From the cell containing the given text, extract its center point as (X, Y) coordinate. 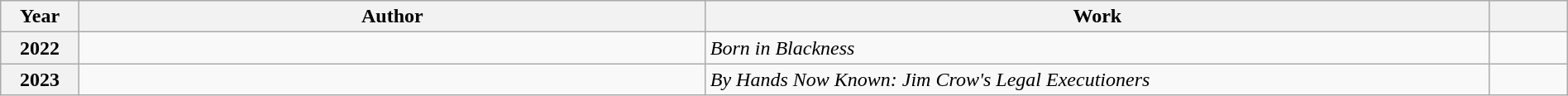
Author (392, 17)
Born in Blackness (1097, 48)
2022 (40, 48)
By Hands Now Known: Jim Crow's Legal Executioners (1097, 79)
2023 (40, 79)
Year (40, 17)
Work (1097, 17)
